Output the (X, Y) coordinate of the center of the cell containing the given text.  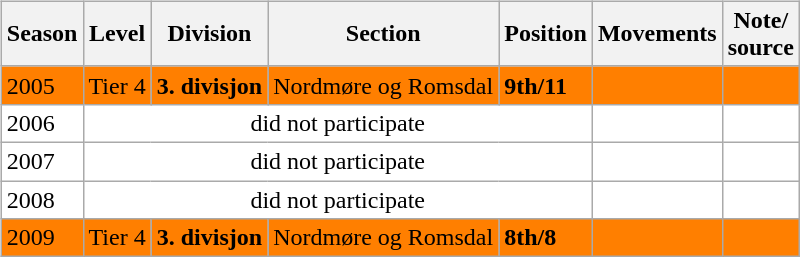
Section (384, 34)
2005 (42, 85)
Position (546, 34)
Note/source (760, 34)
2006 (42, 123)
2008 (42, 199)
8th/8 (546, 238)
2009 (42, 238)
Season (42, 34)
2007 (42, 161)
Division (209, 34)
Level (117, 34)
Movements (657, 34)
9th/11 (546, 85)
